Identify which cell holds the provided text, then report its [X, Y] central coordinate. 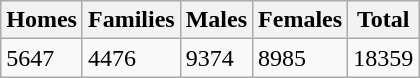
Females [300, 20]
Homes [42, 20]
9374 [216, 58]
5647 [42, 58]
4476 [131, 58]
8985 [300, 58]
18359 [384, 58]
Total [384, 20]
Families [131, 20]
Males [216, 20]
